Detect which cell encompasses the target text, then output its [x, y] center coordinate. 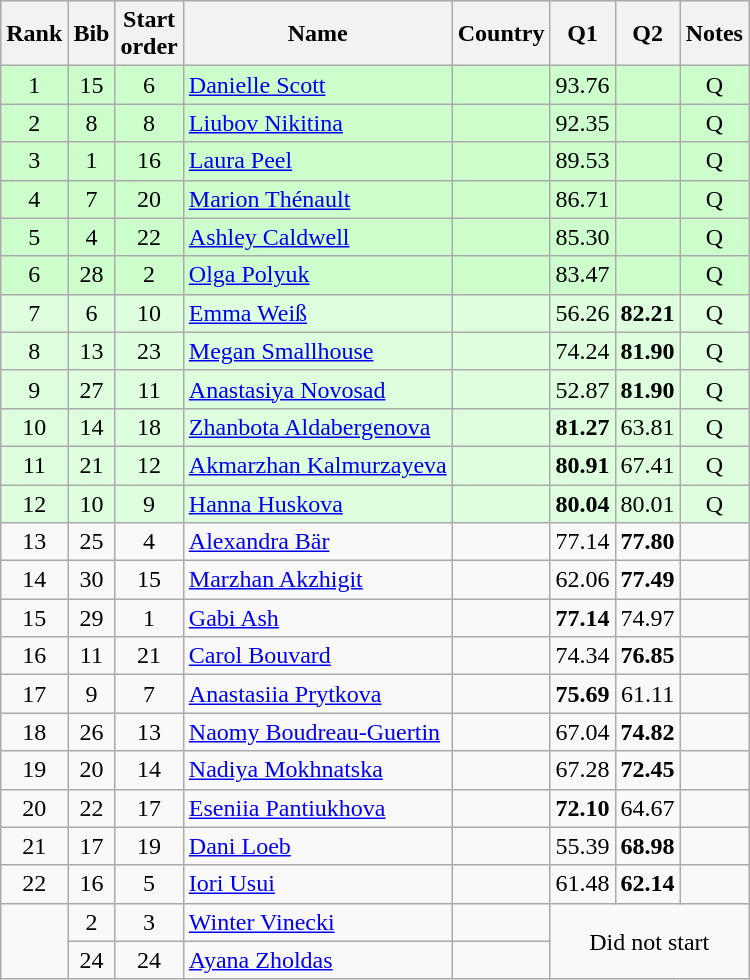
Startorder [149, 34]
Megan Smallhouse [318, 351]
85.30 [582, 237]
Did not start [650, 941]
29 [92, 618]
62.06 [582, 580]
Name [318, 34]
64.67 [648, 808]
26 [92, 732]
89.53 [582, 161]
Olga Polyuk [318, 275]
Liubov Nikitina [318, 123]
92.35 [582, 123]
63.81 [648, 427]
Hanna Huskova [318, 503]
80.91 [582, 465]
Notes [714, 34]
Marion Thénault [318, 199]
Country [501, 34]
55.39 [582, 846]
Rank [34, 34]
Iori Usui [318, 884]
Laura Peel [318, 161]
80.01 [648, 503]
82.21 [648, 313]
Emma Weiß [318, 313]
74.82 [648, 732]
67.28 [582, 770]
62.14 [648, 884]
61.48 [582, 884]
Eseniia Pantiukhova [318, 808]
Carol Bouvard [318, 656]
Ashley Caldwell [318, 237]
30 [92, 580]
80.04 [582, 503]
72.10 [582, 808]
52.87 [582, 389]
56.26 [582, 313]
86.71 [582, 199]
23 [149, 351]
28 [92, 275]
61.11 [648, 694]
74.34 [582, 656]
67.04 [582, 732]
76.85 [648, 656]
27 [92, 389]
Danielle Scott [318, 85]
67.41 [648, 465]
83.47 [582, 275]
Alexandra Bär [318, 542]
Gabi Ash [318, 618]
93.76 [582, 85]
74.24 [582, 351]
Zhanbota Aldabergenova [318, 427]
Akmarzhan Kalmurzayeva [318, 465]
75.69 [582, 694]
Anastasiya Novosad [318, 389]
Winter Vinecki [318, 922]
Dani Loeb [318, 846]
Ayana Zholdas [318, 960]
25 [92, 542]
74.97 [648, 618]
Anastasiia Prytkova [318, 694]
Bib [92, 34]
68.98 [648, 846]
Q1 [582, 34]
Marzhan Akzhigit [318, 580]
81.27 [582, 427]
77.49 [648, 580]
72.45 [648, 770]
77.80 [648, 542]
Naomy Boudreau-Guertin [318, 732]
Nadiya Mokhnatska [318, 770]
Q2 [648, 34]
